Capture the cell that displays the provided text and extract its (X, Y) central coordinate. 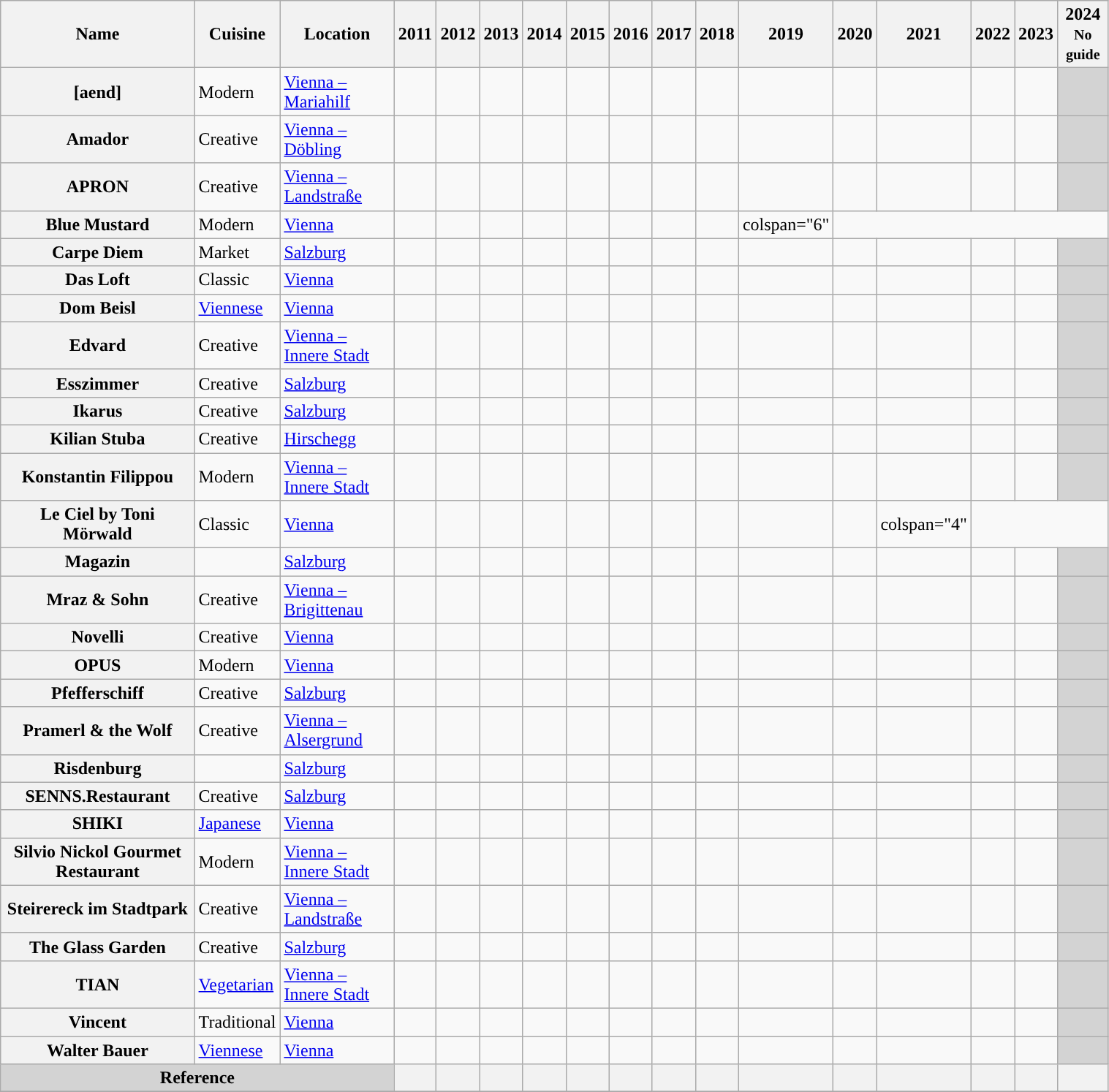
2014 (544, 34)
Das Loft (98, 280)
Blue Mustard (98, 224)
Location (337, 34)
Amador (98, 139)
The Glass Garden (98, 947)
2023 (1037, 34)
Dom Beisl (98, 308)
2015 (588, 34)
2011 (415, 34)
Market (237, 252)
SENNS.Restaurant (98, 796)
Risdenburg (98, 768)
Carpe Diem (98, 252)
Silvio Nickol Gourmet Restaurant (98, 861)
Vegetarian (237, 984)
[aend] (98, 92)
Vienna – Brigittenau (337, 599)
SHIKI (98, 824)
2022 (993, 34)
Esszimmer (98, 383)
TIAN (98, 984)
2012 (458, 34)
Steirereck im Stadtpark (98, 909)
Vincent (98, 1022)
2017 (674, 34)
2016 (630, 34)
Le Ciel by Toni Mörwald (98, 525)
2013 (501, 34)
Novelli (98, 637)
Pramerl & the Wolf (98, 731)
OPUS (98, 665)
colspan="6" (786, 224)
2019 (786, 34)
Cuisine (237, 34)
Vienna – Mariahilf (337, 92)
Pfefferschiff (98, 693)
2021 (924, 34)
Reference (197, 1078)
colspan="4" (924, 525)
Hirschegg (337, 439)
Japanese (237, 824)
Walter Bauer (98, 1050)
Mraz & Sohn (98, 599)
APRON (98, 187)
Ikarus (98, 411)
Konstantin Filippou (98, 477)
2020 (855, 34)
Vienna – Döbling (337, 139)
2024 No guide (1083, 34)
Edvard (98, 345)
Name (98, 34)
Magazin (98, 562)
Traditional (237, 1022)
Kilian Stuba (98, 439)
2018 (716, 34)
Vienna – Alsergrund (337, 731)
